Search for the cell housing the specified text and yield its [x, y] center coordinate. 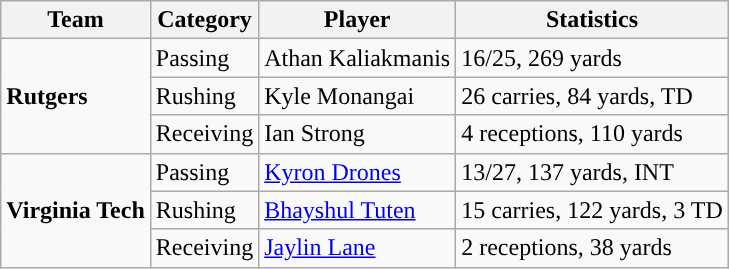
15 carries, 122 yards, 3 TD [592, 210]
Jaylin Lane [358, 248]
2 receptions, 38 yards [592, 248]
13/27, 137 yards, INT [592, 172]
Kyron Drones [358, 172]
Category [204, 20]
Ian Strong [358, 134]
Athan Kaliakmanis [358, 58]
Bhayshul Tuten [358, 210]
Statistics [592, 20]
4 receptions, 110 yards [592, 134]
16/25, 269 yards [592, 58]
Kyle Monangai [358, 96]
Virginia Tech [76, 210]
Rutgers [76, 96]
Team [76, 20]
26 carries, 84 yards, TD [592, 96]
Player [358, 20]
